Identify which cell holds the provided text, then report its (X, Y) central coordinate. 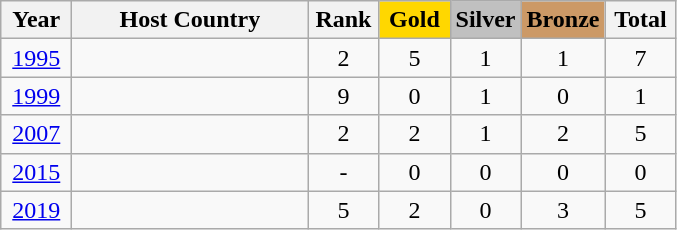
Bronze (563, 20)
Rank (344, 20)
7 (640, 58)
3 (563, 210)
Gold (414, 20)
1995 (36, 58)
2019 (36, 210)
Host Country (190, 20)
2015 (36, 172)
1999 (36, 96)
9 (344, 96)
Silver (486, 20)
2007 (36, 134)
Year (36, 20)
Total (640, 20)
- (344, 172)
